Determine the [x, y] coordinate at the center of the cell enclosing the given text.  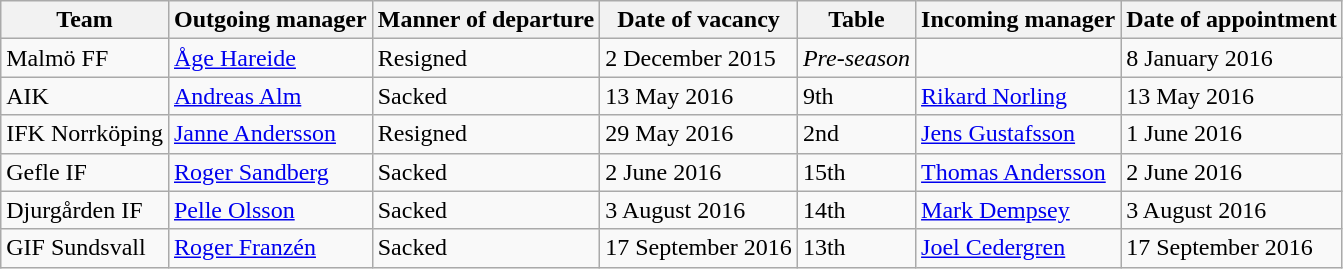
Date of appointment [1232, 20]
Mark Dempsey [1018, 210]
Jens Gustafsson [1018, 134]
IFK Norrköping [85, 134]
Rikard Norling [1018, 96]
2nd [856, 134]
Team [85, 20]
Roger Sandberg [270, 172]
15th [856, 172]
GIF Sundsvall [85, 248]
Thomas Andersson [1018, 172]
8 January 2016 [1232, 58]
Gefle IF [85, 172]
Janne Andersson [270, 134]
Malmö FF [85, 58]
Table [856, 20]
2 December 2015 [699, 58]
Åge Hareide [270, 58]
AIK [85, 96]
9th [856, 96]
1 June 2016 [1232, 134]
29 May 2016 [699, 134]
Incoming manager [1018, 20]
Andreas Alm [270, 96]
Outgoing manager [270, 20]
14th [856, 210]
13th [856, 248]
Pre-season [856, 58]
Roger Franzén [270, 248]
Date of vacancy [699, 20]
Djurgården IF [85, 210]
Joel Cedergren [1018, 248]
Manner of departure [486, 20]
Pelle Olsson [270, 210]
